Locate the cell with the specified text and output its [x, y] center coordinate. 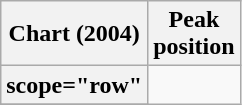
scope="row" [74, 85]
Peakposition [194, 34]
Chart (2004) [74, 34]
